Search for the cell housing the specified text and yield its (x, y) center coordinate. 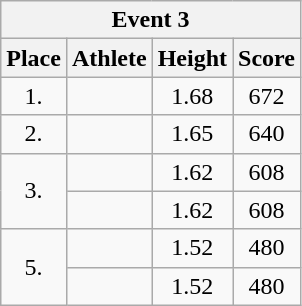
1. (34, 96)
640 (267, 134)
672 (267, 96)
Event 3 (151, 20)
5. (34, 267)
Score (267, 58)
Athlete (109, 58)
1.68 (192, 96)
2. (34, 134)
Height (192, 58)
Place (34, 58)
3. (34, 191)
1.65 (192, 134)
